Extract the (x, y) coordinate from the center of the cell holding the provided text.  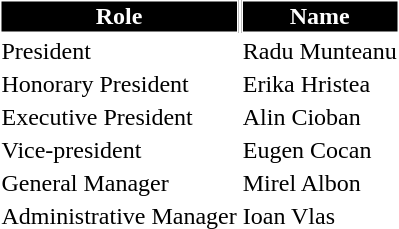
President (119, 51)
Erika Hristea (320, 84)
Name (320, 16)
Role (119, 16)
Eugen Cocan (320, 150)
Executive President (119, 117)
Vice-president (119, 150)
Honorary President (119, 84)
Alin Cioban (320, 117)
Radu Munteanu (320, 51)
General Manager (119, 183)
Mirel Albon (320, 183)
